Scan for the cell matching the given text and deliver its [x, y] coordinate at center. 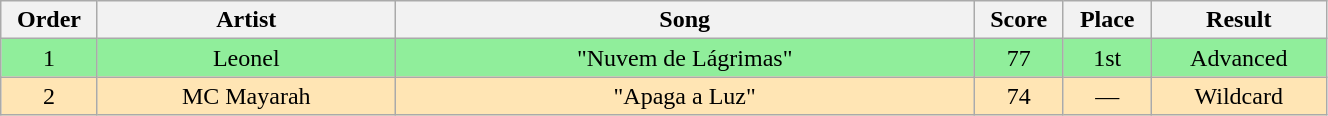
Place [1107, 20]
77 [1018, 58]
Advanced [1238, 58]
2 [49, 96]
74 [1018, 96]
Order [49, 20]
Song [684, 20]
Wildcard [1238, 96]
Result [1238, 20]
1 [49, 58]
MC Mayarah [246, 96]
Leonel [246, 58]
Score [1018, 20]
1st [1107, 58]
"Nuvem de Lágrimas" [684, 58]
— [1107, 96]
Artist [246, 20]
"Apaga a Luz" [684, 96]
